Identify which cell holds the provided text, then report its [X, Y] central coordinate. 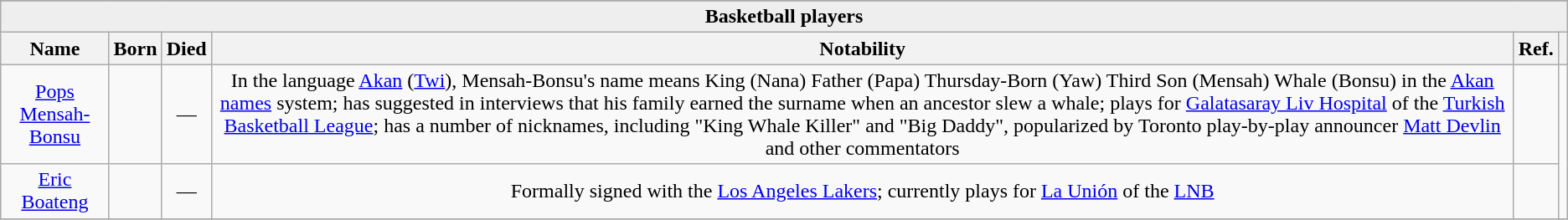
Name [55, 49]
Eric Boateng [55, 191]
Ref. [1536, 49]
Notability [863, 49]
Born [136, 49]
Pops Mensah-Bonsu [55, 114]
Died [186, 49]
Formally signed with the Los Angeles Lakers; currently plays for La Unión of the LNB [863, 191]
Basketball players [784, 17]
